Identify which cell holds the provided text, then report its [x, y] central coordinate. 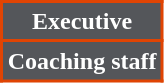
Executive [82, 22]
Coaching staff [82, 61]
